Extract the [X, Y] coordinate from the center of the cell holding the provided text.  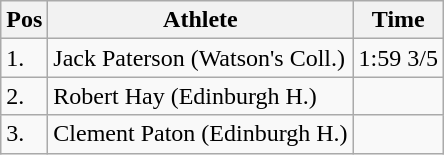
Time [398, 20]
Clement Paton (Edinburgh H.) [200, 134]
Jack Paterson (Watson's Coll.) [200, 58]
2. [24, 96]
Athlete [200, 20]
1:59 3/5 [398, 58]
Robert Hay (Edinburgh H.) [200, 96]
Pos [24, 20]
1. [24, 58]
3. [24, 134]
